Search for the cell housing the specified text and yield its [X, Y] center coordinate. 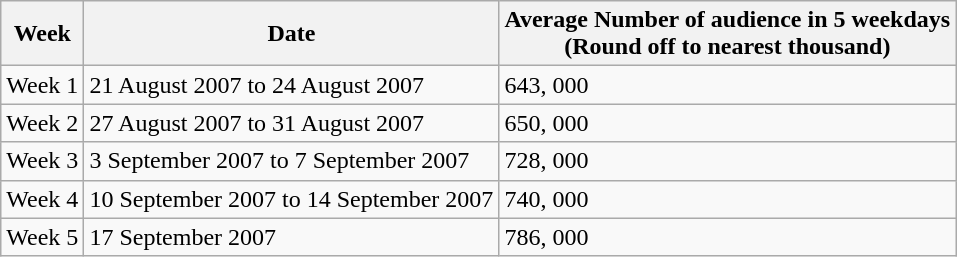
3 September 2007 to 7 September 2007 [292, 161]
Week 3 [42, 161]
786, 000 [728, 237]
Week 2 [42, 123]
Week 5 [42, 237]
17 September 2007 [292, 237]
Average Number of audience in 5 weekdays (Round off to nearest thousand) [728, 34]
643, 000 [728, 85]
10 September 2007 to 14 September 2007 [292, 199]
650, 000 [728, 123]
27 August 2007 to 31 August 2007 [292, 123]
Week 4 [42, 199]
Week 1 [42, 85]
21 August 2007 to 24 August 2007 [292, 85]
740, 000 [728, 199]
728, 000 [728, 161]
Week [42, 34]
Date [292, 34]
